Scan for the cell matching the given text and deliver its [x, y] coordinate at center. 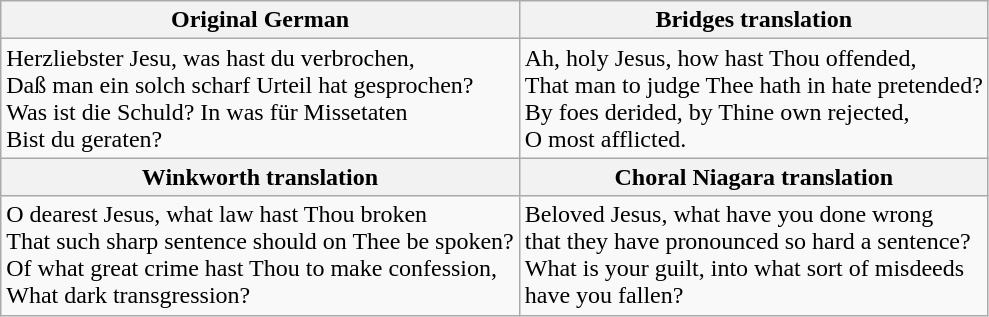
Herzliebster Jesu, was hast du verbrochen,Daß man ein solch scharf Urteil hat gesprochen?Was ist die Schuld? In was für MissetatenBist du geraten? [260, 98]
Choral Niagara translation [754, 177]
Bridges translation [754, 20]
Ah, holy Jesus, how hast Thou offended,That man to judge Thee hath in hate pretended?By foes derided, by Thine own rejected,O most afflicted. [754, 98]
Original German [260, 20]
Beloved Jesus, what have you done wrongthat they have pronounced so hard a sentence?What is your guilt, into what sort of misdeedshave you fallen? [754, 256]
Winkworth translation [260, 177]
